Scan for the cell matching the given text and deliver its [X, Y] coordinate at center. 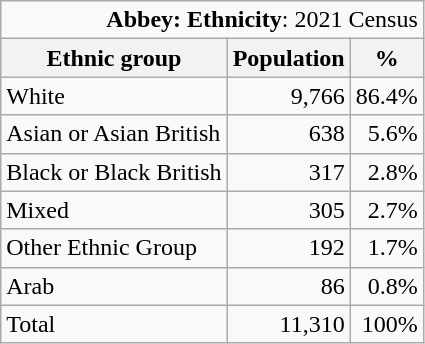
Arab [114, 286]
2.7% [386, 210]
86.4% [386, 96]
Population [288, 58]
Black or Black British [114, 172]
0.8% [386, 286]
Mixed [114, 210]
Ethnic group [114, 58]
Abbey: Ethnicity: 2021 Census [212, 20]
White [114, 96]
% [386, 58]
638 [288, 134]
1.7% [386, 248]
317 [288, 172]
11,310 [288, 324]
2.8% [386, 172]
305 [288, 210]
5.6% [386, 134]
Asian or Asian British [114, 134]
192 [288, 248]
Other Ethnic Group [114, 248]
86 [288, 286]
Total [114, 324]
9,766 [288, 96]
100% [386, 324]
